Extract the [x, y] coordinate from the center of the cell holding the provided text.  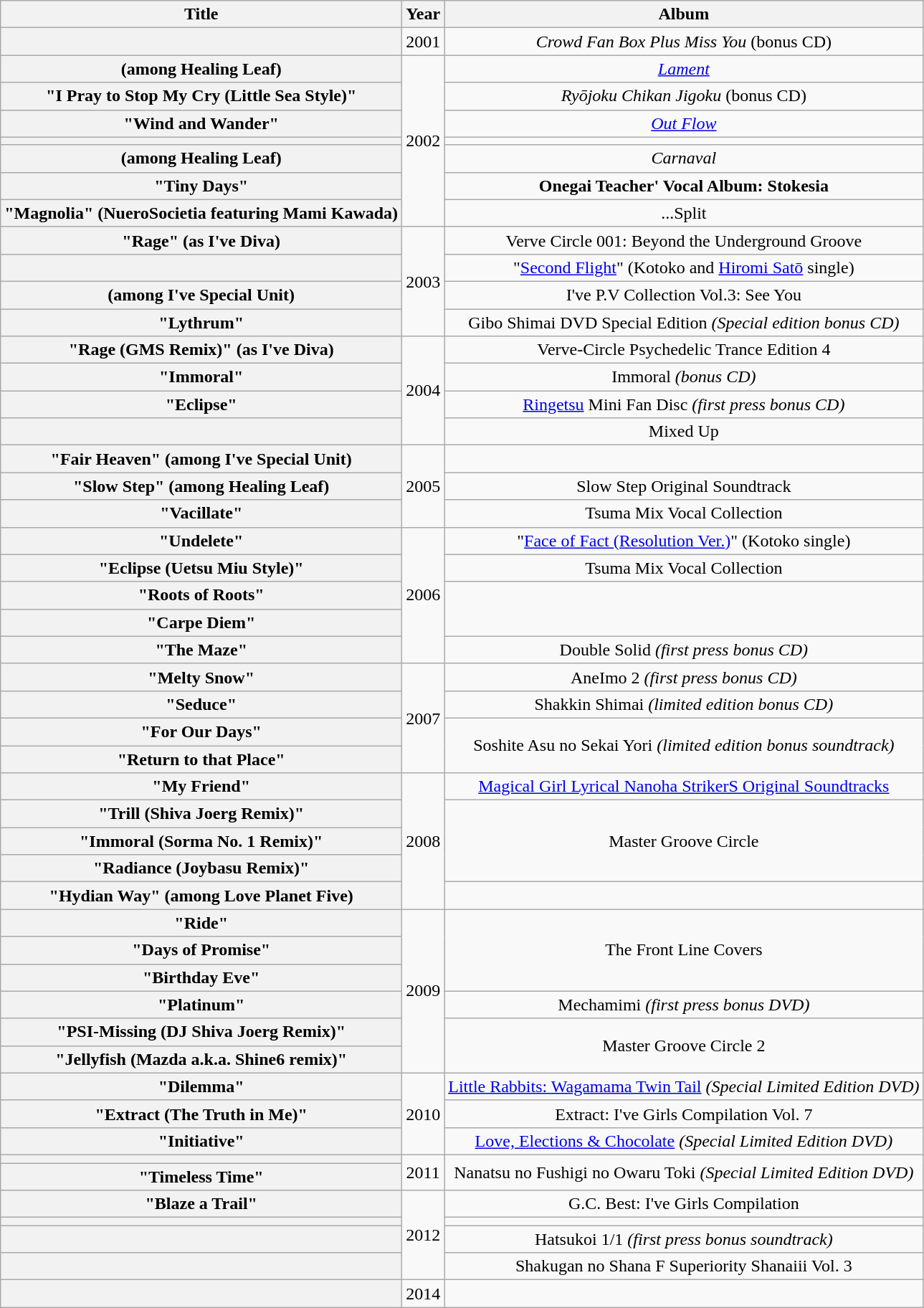
2012 [423, 1235]
Ryōjoku Chikan Jigoku (bonus CD) [684, 96]
Little Rabbits: Wagamama Twin Tail (Special Limited Edition DVD) [684, 1086]
Ringetsu Mini Fan Disc (first press bonus CD) [684, 404]
"The Maze" [201, 650]
"Face of Fact (Resolution Ver.)" (Kotoko single) [684, 541]
Onegai Teacher' Vocal Album: Stokesia [684, 186]
"Days of Promise" [201, 950]
"Wind and Wander" [201, 123]
...Split [684, 213]
2007 [423, 718]
"Tiny Days" [201, 186]
2004 [423, 391]
Title [201, 14]
"Jellyfish (Mazda a.k.a. Shine6 remix)" [201, 1059]
"Immoral" [201, 377]
"Immoral (Sorma No. 1 Remix)" [201, 841]
Slow Step Original Soundtrack [684, 486]
Mechamimi (first press bonus DVD) [684, 1005]
"Seduce" [201, 704]
Crowd Fan Box Plus Miss You (bonus CD) [684, 42]
"Extract (The Truth in Me)" [201, 1114]
Mixed Up [684, 432]
Master Groove Circle 2 [684, 1046]
"Fair Heaven" (among I've Special Unit) [201, 459]
Hatsukoi 1/1 (first press bonus soundtrack) [684, 1239]
"Carpe Diem" [201, 622]
G.C. Best: I've Girls Compilation [684, 1204]
Carnaval [684, 158]
"Return to that Place" [201, 759]
"Platinum" [201, 1005]
"Undelete" [201, 541]
Soshite Asu no Sekai Yori (limited edition bonus soundtrack) [684, 745]
"Magnolia" (NueroSocietia featuring Mami Kawada) [201, 213]
2009 [423, 991]
"Hydian Way" (among Love Planet Five) [201, 896]
Magical Girl Lyrical Nanoha StrikerS Original Soundtracks [684, 787]
"Timeless Time" [201, 1177]
Verve-Circle Psychedelic Trance Edition 4 [684, 350]
(among I've Special Unit) [201, 295]
"I Pray to Stop My Cry (Little Sea Style)" [201, 96]
Nanatsu no Fushigi no Owaru Toki (Special Limited Edition DVD) [684, 1172]
2003 [423, 281]
"Dilemma" [201, 1086]
2010 [423, 1114]
Verve Circle 001: Beyond the Underground Groove [684, 240]
"Blaze a Trail" [201, 1204]
"For Our Days" [201, 731]
Gibo Shimai DVD Special Edition (Special edition bonus CD) [684, 322]
AneImo 2 (first press bonus CD) [684, 677]
Double Solid (first press bonus CD) [684, 650]
Out Flow [684, 123]
Shakugan no Shana F Superiority Shanaiii Vol. 3 [684, 1266]
"Eclipse (Uetsu Miu Style)" [201, 568]
Album [684, 14]
"Rage (GMS Remix)" (as I've Diva) [201, 350]
"Slow Step" (among Healing Leaf) [201, 486]
Master Groove Circle [684, 841]
"Melty Snow" [201, 677]
Love, Elections & Chocolate (Special Limited Edition DVD) [684, 1141]
Shakkin Shimai (limited edition bonus CD) [684, 704]
"Roots of Roots" [201, 595]
2014 [423, 1294]
"Vacillate" [201, 513]
"Initiative" [201, 1141]
The Front Line Covers [684, 950]
Extract: I've Girls Compilation Vol. 7 [684, 1114]
"Birthday Eve" [201, 977]
"My Friend" [201, 787]
"Radiance (Joybasu Remix)" [201, 868]
"PSI-Missing (DJ Shiva Joerg Remix)" [201, 1032]
I've P.V Collection Vol.3: See You [684, 295]
"Eclipse" [201, 404]
2001 [423, 42]
Year [423, 14]
2005 [423, 486]
"Second Flight" (Kotoko and Hiromi Satō single) [684, 267]
2006 [423, 595]
2002 [423, 141]
"Ride" [201, 923]
"Trill (Shiva Joerg Remix)" [201, 814]
"Rage" (as I've Diva) [201, 240]
Lament [684, 69]
"Lythrum" [201, 322]
2011 [423, 1172]
Immoral (bonus CD) [684, 377]
2008 [423, 841]
